Return [X, Y] of the center of cell containing provided text 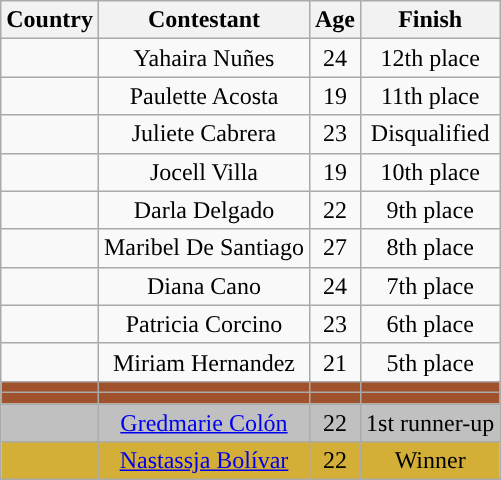
Country [50, 20]
Nastassja Bolívar [204, 461]
Disqualified [430, 134]
Darla Delgado [204, 210]
Paulette Acosta [204, 96]
Yahaira Nuñes [204, 58]
Winner [430, 461]
9th place [430, 210]
27 [334, 248]
Contestant [204, 20]
Age [334, 20]
7th place [430, 286]
11th place [430, 96]
6th place [430, 324]
8th place [430, 248]
Diana Cano [204, 286]
Juliete Cabrera [204, 134]
Patricia Corcino [204, 324]
Miriam Hernandez [204, 362]
Gredmarie Colón [204, 423]
10th place [430, 172]
12th place [430, 58]
21 [334, 362]
5th place [430, 362]
Maribel De Santiago [204, 248]
1st runner-up [430, 423]
Finish [430, 20]
Jocell Villa [204, 172]
